Extract the (X, Y) coordinate from the center of the cell holding the provided text.  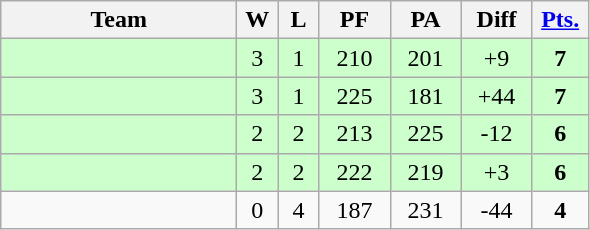
PF (354, 20)
Team (119, 20)
-12 (496, 134)
231 (426, 210)
201 (426, 58)
181 (426, 96)
Diff (496, 20)
-44 (496, 210)
210 (354, 58)
+3 (496, 172)
219 (426, 172)
PA (426, 20)
0 (258, 210)
Pts. (560, 20)
187 (354, 210)
L (298, 20)
+9 (496, 58)
W (258, 20)
222 (354, 172)
213 (354, 134)
+44 (496, 96)
